Determine the [X, Y] coordinate at the center of the cell enclosing the given text.  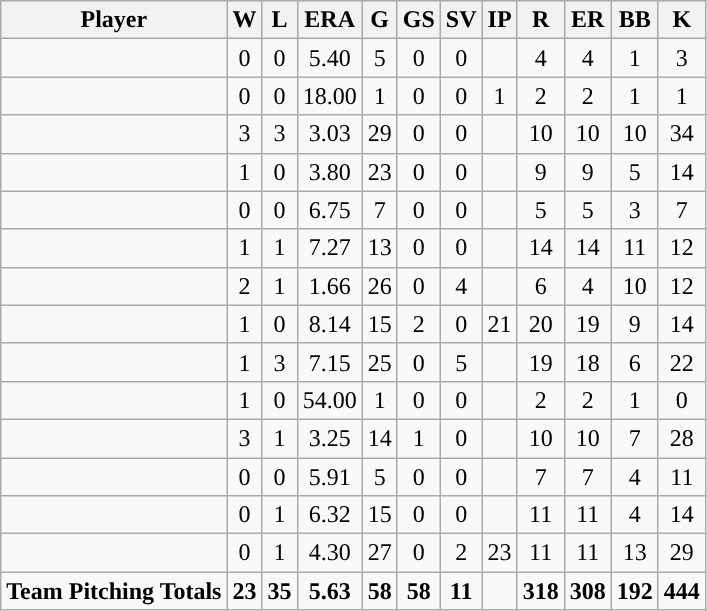
Team Pitching Totals [114, 591]
192 [634, 591]
318 [540, 591]
3.25 [330, 438]
34 [682, 134]
444 [682, 591]
IP [500, 20]
ER [588, 20]
GS [418, 20]
18 [588, 362]
5.40 [330, 58]
7.27 [330, 248]
ERA [330, 20]
Player [114, 20]
308 [588, 591]
21 [500, 324]
R [540, 20]
L [280, 20]
1.66 [330, 286]
22 [682, 362]
5.91 [330, 477]
6.75 [330, 210]
18.00 [330, 96]
3.03 [330, 134]
3.80 [330, 172]
BB [634, 20]
25 [380, 362]
7.15 [330, 362]
6.32 [330, 515]
5.63 [330, 591]
W [244, 20]
27 [380, 553]
28 [682, 438]
SV [461, 20]
54.00 [330, 400]
20 [540, 324]
8.14 [330, 324]
4.30 [330, 553]
G [380, 20]
35 [280, 591]
26 [380, 286]
K [682, 20]
